Extract the (X, Y) coordinate from the center of the cell holding the provided text.  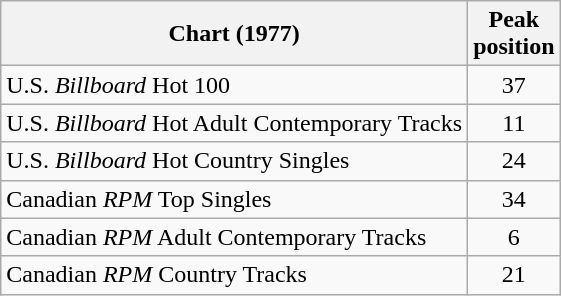
37 (514, 85)
Chart (1977) (234, 34)
11 (514, 123)
U.S. Billboard Hot Adult Contemporary Tracks (234, 123)
Canadian RPM Adult Contemporary Tracks (234, 237)
U.S. Billboard Hot Country Singles (234, 161)
6 (514, 237)
Canadian RPM Country Tracks (234, 275)
Canadian RPM Top Singles (234, 199)
Peakposition (514, 34)
21 (514, 275)
U.S. Billboard Hot 100 (234, 85)
34 (514, 199)
24 (514, 161)
